Search for the cell housing the specified text and yield its (X, Y) center coordinate. 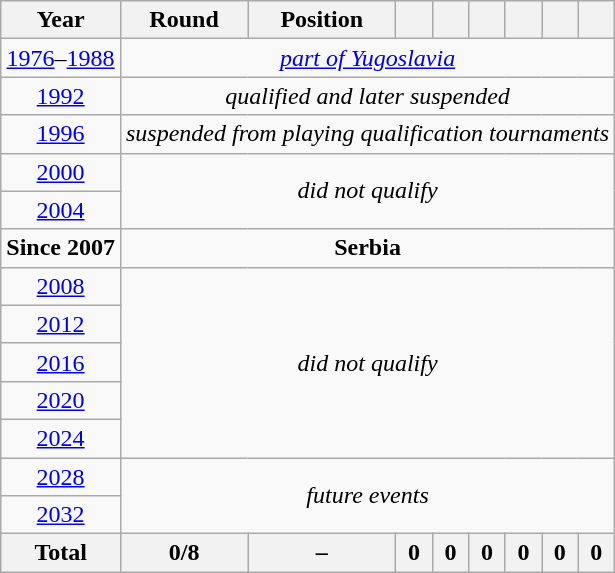
Year (61, 20)
2020 (61, 400)
Total (61, 553)
1996 (61, 134)
1976–1988 (61, 58)
2012 (61, 324)
part of Yugoslavia (367, 58)
qualified and later suspended (367, 96)
suspended from playing qualification tournaments (367, 134)
future events (367, 496)
– (322, 553)
Position (322, 20)
2000 (61, 172)
2024 (61, 438)
2016 (61, 362)
2008 (61, 286)
Round (184, 20)
1992 (61, 96)
2032 (61, 515)
0/8 (184, 553)
Serbia (367, 248)
2028 (61, 477)
Since 2007 (61, 248)
2004 (61, 210)
